Detect which cell encompasses the target text, then output its [x, y] center coordinate. 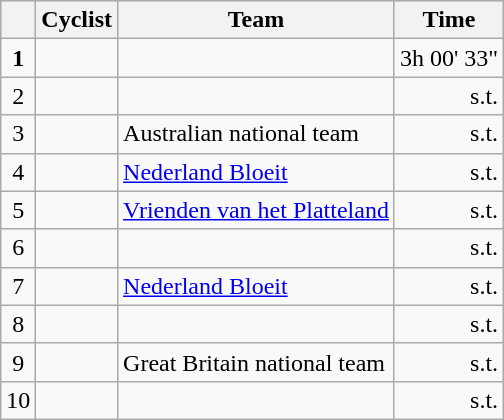
7 [18, 286]
Vrienden van het Platteland [256, 210]
4 [18, 172]
Great Britain national team [256, 362]
3h 00' 33" [448, 58]
1 [18, 58]
2 [18, 96]
10 [18, 400]
9 [18, 362]
Team [256, 20]
5 [18, 210]
6 [18, 248]
Cyclist [77, 20]
8 [18, 324]
Australian national team [256, 134]
Time [448, 20]
3 [18, 134]
